From the cell containing the given text, extract its center point as [x, y] coordinate. 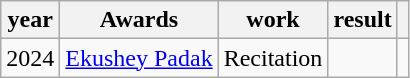
Recitation [273, 58]
Ekushey Padak [139, 58]
Awards [139, 20]
work [273, 20]
year [30, 20]
result [362, 20]
2024 [30, 58]
